For the text-containing cell, return its midpoint in (x, y) coordinate format. 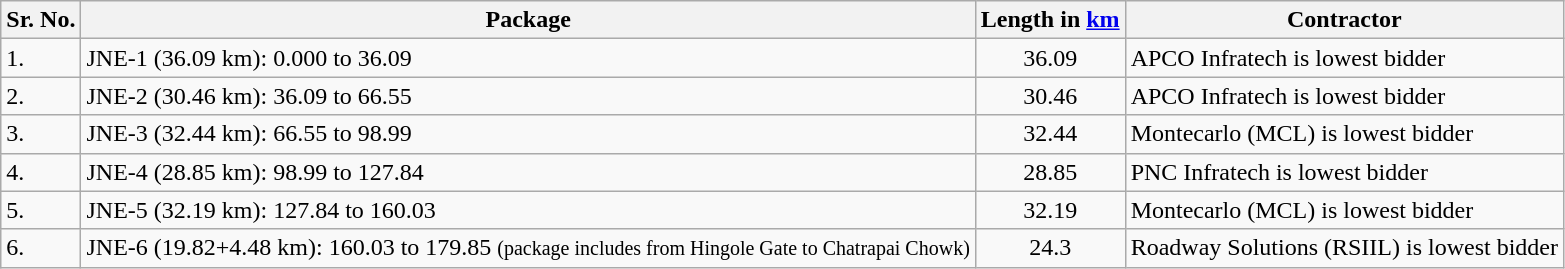
JNE-3 (32.44 km): 66.55 to 98.99 (528, 134)
JNE-6 (19.82+4.48 km): 160.03 to 179.85 (package includes from Hingole Gate to Chatrapai Chowk) (528, 248)
24.3 (1050, 248)
4. (41, 172)
JNE-4 (28.85 km): 98.99 to 127.84 (528, 172)
30.46 (1050, 96)
28.85 (1050, 172)
32.44 (1050, 134)
5. (41, 210)
Sr. No. (41, 20)
JNE-2 (30.46 km): 36.09 to 66.55 (528, 96)
32.19 (1050, 210)
1. (41, 58)
Length in km (1050, 20)
JNE-5 (32.19 km): 127.84 to 160.03 (528, 210)
Contractor (1344, 20)
2. (41, 96)
36.09 (1050, 58)
JNE-1 (36.09 km): 0.000 to 36.09 (528, 58)
PNC Infratech is lowest bidder (1344, 172)
6. (41, 248)
Roadway Solutions (RSIIL) is lowest bidder (1344, 248)
Package (528, 20)
3. (41, 134)
